Capture the cell that displays the provided text and extract its [x, y] central coordinate. 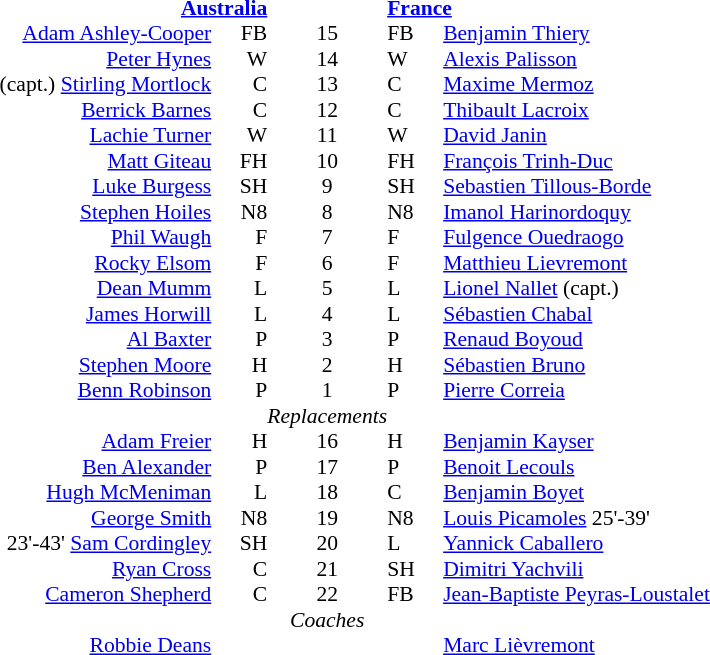
21 [327, 569]
13 [327, 85]
2 [327, 365]
22 [327, 595]
Replacements [327, 416]
12 [327, 110]
7 [327, 237]
18 [327, 493]
19 [327, 518]
6 [327, 263]
14 [327, 59]
Coaches [327, 620]
20 [327, 543]
15 [327, 33]
11 [327, 135]
5 [327, 289]
3 [327, 339]
4 [327, 314]
9 [327, 187]
8 [327, 212]
16 [327, 441]
17 [327, 467]
1 [327, 391]
10 [327, 161]
